Find where the given text appears and provide that cell's center as (x, y) coordinate. 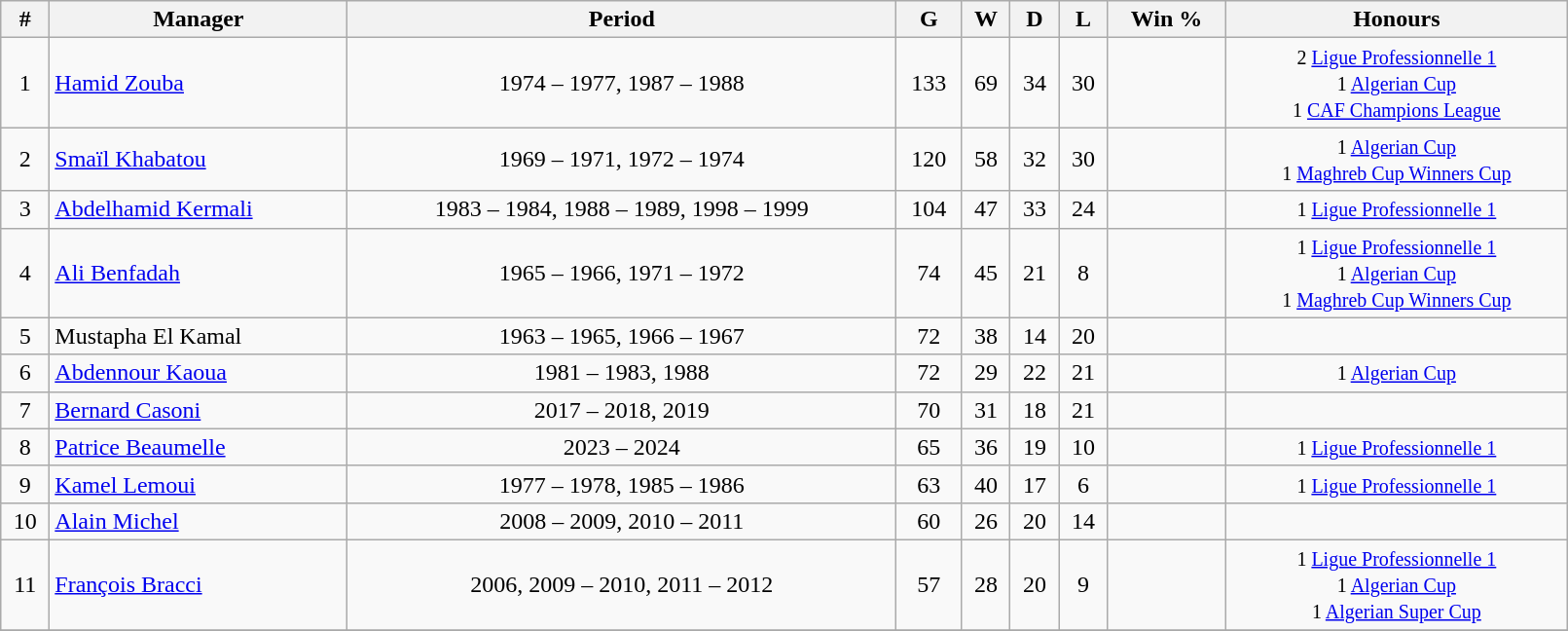
104 (929, 209)
133 (929, 83)
22 (1035, 373)
24 (1083, 209)
2023 – 2024 (622, 447)
18 (1035, 410)
38 (986, 336)
2006, 2009 – 2010, 2011 – 2012 (622, 584)
# (25, 19)
36 (986, 447)
74 (929, 273)
69 (986, 83)
70 (929, 410)
1974 – 1977, 1987 – 1988 (622, 83)
François Bracci (199, 584)
Abdennour Kaoua (199, 373)
31 (986, 410)
5 (25, 336)
2 (25, 160)
Bernard Casoni (199, 410)
Patrice Beaumelle (199, 447)
Alain Michel (199, 521)
32 (1035, 160)
19 (1035, 447)
120 (929, 160)
2017 – 2018, 2019 (622, 410)
34 (1035, 83)
Hamid Zouba (199, 83)
57 (929, 584)
11 (25, 584)
G (929, 19)
7 (25, 410)
60 (929, 521)
2 Ligue Professionnelle 1 1 Algerian Cup 1 CAF Champions League (1397, 83)
4 (25, 273)
Honours (1397, 19)
Mustapha El Kamal (199, 336)
65 (929, 447)
58 (986, 160)
33 (1035, 209)
1983 – 1984, 1988 – 1989, 1998 – 1999 (622, 209)
D (1035, 19)
3 (25, 209)
26 (986, 521)
1 Ligue Professionnelle 1 1 Algerian Cup 1 Maghreb Cup Winners Cup (1397, 273)
1981 – 1983, 1988 (622, 373)
47 (986, 209)
W (986, 19)
Period (622, 19)
45 (986, 273)
Manager (199, 19)
28 (986, 584)
1969 – 1971, 1972 – 1974 (622, 160)
1965 – 1966, 1971 – 1972 (622, 273)
63 (929, 484)
Kamel Lemoui (199, 484)
1 Algerian Cup 1 Maghreb Cup Winners Cup (1397, 160)
29 (986, 373)
1977 – 1978, 1985 – 1986 (622, 484)
1 Algerian Cup (1397, 373)
Smaïl Khabatou (199, 160)
Abdelhamid Kermali (199, 209)
L (1083, 19)
40 (986, 484)
2008 – 2009, 2010 – 2011 (622, 521)
Win % (1166, 19)
Ali Benfadah (199, 273)
1 (25, 83)
1963 – 1965, 1966 – 1967 (622, 336)
17 (1035, 484)
1 Ligue Professionnelle 1 1 Algerian Cup 1 Algerian Super Cup (1397, 584)
